Pinpoint the cell where the given text exists, returning its [X, Y] midpoint coordinate. 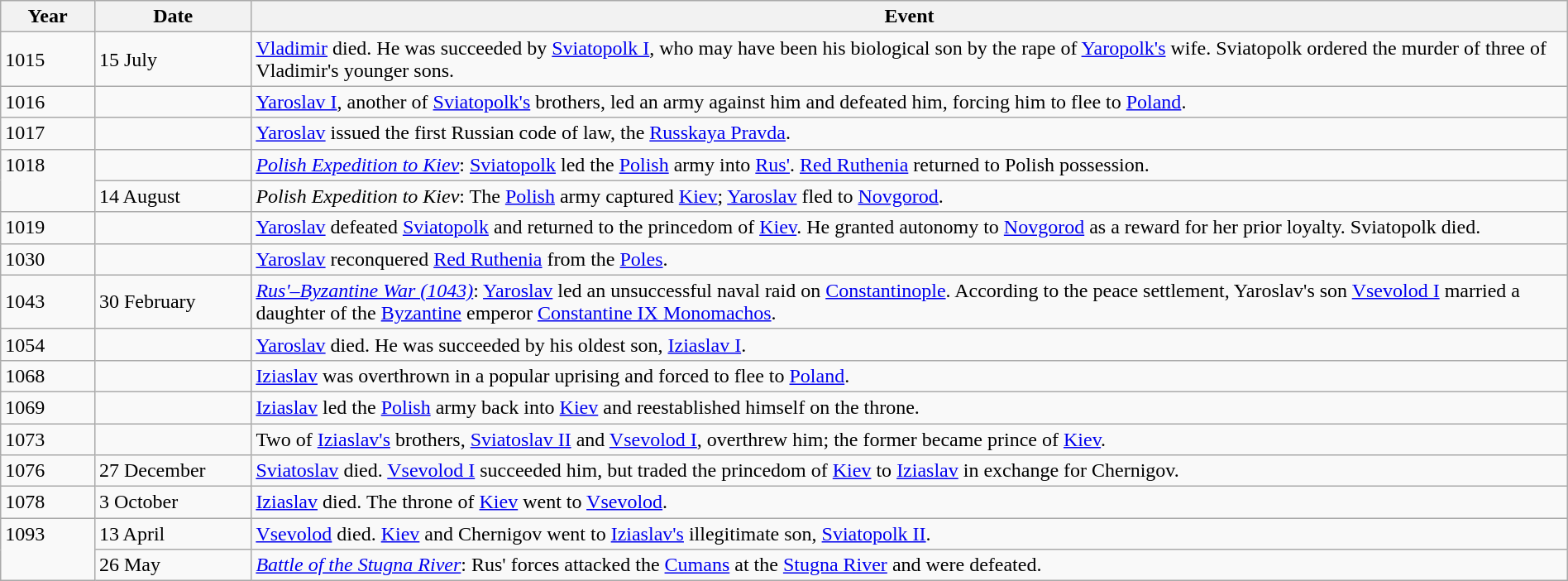
1043 [48, 301]
14 August [172, 196]
Iziaslav was overthrown in a popular uprising and forced to flee to Poland. [910, 376]
Iziaslav died. The throne of Kiev went to Vsevolod. [910, 502]
15 July [172, 60]
1018 [48, 180]
Date [172, 17]
1017 [48, 133]
Iziaslav led the Polish army back into Kiev and reestablished himself on the throne. [910, 407]
1068 [48, 376]
1030 [48, 259]
1076 [48, 471]
Year [48, 17]
Event [910, 17]
1015 [48, 60]
Two of Iziaslav's brothers, Sviatoslav II and Vsevolod I, overthrew him; the former became prince of Kiev. [910, 439]
Vsevolod died. Kiev and Chernigov went to Iziaslav's illegitimate son, Sviatopolk II. [910, 534]
Sviatoslav died. Vsevolod I succeeded him, but traded the princedom of Kiev to Iziaslav in exchange for Chernigov. [910, 471]
1073 [48, 439]
Yaroslav died. He was succeeded by his oldest son, Iziaslav I. [910, 344]
30 February [172, 301]
Yaroslav issued the first Russian code of law, the Russkaya Pravda. [910, 133]
1069 [48, 407]
1078 [48, 502]
27 December [172, 471]
1054 [48, 344]
Polish Expedition to Kiev: The Polish army captured Kiev; Yaroslav fled to Novgorod. [910, 196]
Polish Expedition to Kiev: Sviatopolk led the Polish army into Rus'. Red Ruthenia returned to Polish possession. [910, 165]
1019 [48, 228]
Yaroslav I, another of Sviatopolk's brothers, led an army against him and defeated him, forcing him to flee to Poland. [910, 102]
Yaroslav reconquered Red Ruthenia from the Poles. [910, 259]
3 October [172, 502]
26 May [172, 565]
1093 [48, 550]
1016 [48, 102]
13 April [172, 534]
Battle of the Stugna River: Rus' forces attacked the Cumans at the Stugna River and were defeated. [910, 565]
